From the cell containing the given text, extract its center point as (X, Y) coordinate. 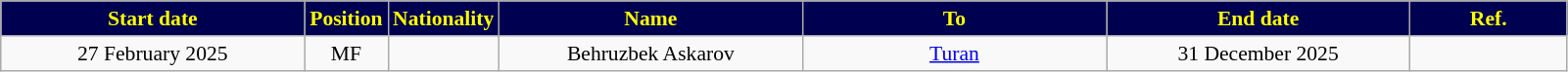
27 February 2025 (153, 54)
Turan (954, 54)
To (954, 18)
Ref. (1489, 18)
End date (1259, 18)
MF (347, 54)
Name (650, 18)
Position (347, 18)
Nationality (443, 18)
Start date (153, 18)
Behruzbek Askarov (650, 54)
31 December 2025 (1259, 54)
